Identify which cell holds the provided text, then report its [X, Y] central coordinate. 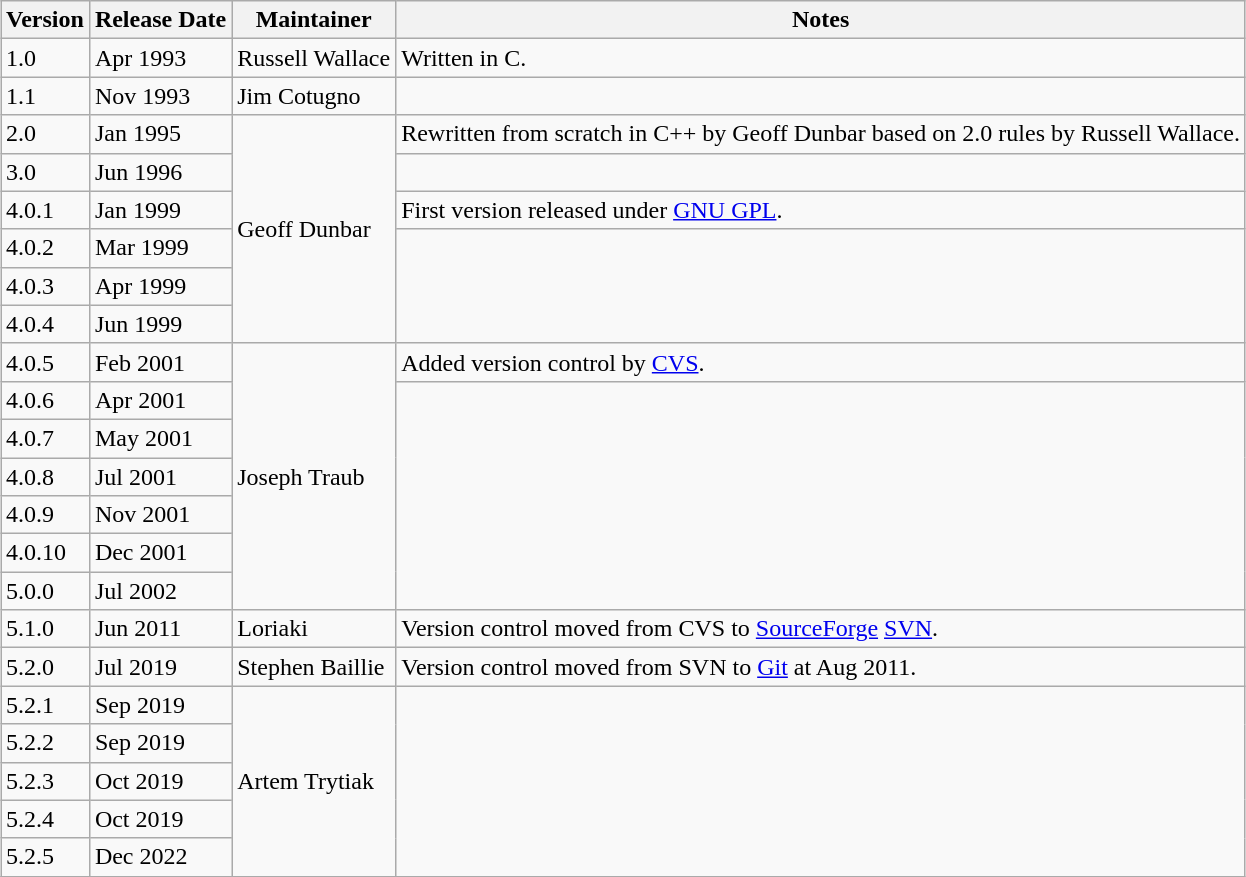
1.0 [44, 58]
4.0.10 [44, 553]
Rewritten from scratch in C++ by Geoff Dunbar based on 2.0 rules by Russell Wallace. [821, 134]
Jun 1999 [160, 324]
4.0.3 [44, 286]
Geoff Dunbar [314, 229]
Apr 1993 [160, 58]
Jul 2001 [160, 477]
May 2001 [160, 438]
Notes [821, 20]
4.0.7 [44, 438]
Russell Wallace [314, 58]
4.0.9 [44, 515]
Jan 1995 [160, 134]
5.2.3 [44, 781]
1.1 [44, 96]
Version [44, 20]
5.2.1 [44, 705]
Feb 2001 [160, 362]
Mar 1999 [160, 248]
Jun 1996 [160, 172]
Nov 1993 [160, 96]
4.0.1 [44, 210]
Apr 2001 [160, 400]
5.2.2 [44, 743]
Artem Trytiak [314, 781]
Joseph Traub [314, 476]
4.0.4 [44, 324]
4.0.6 [44, 400]
Nov 2001 [160, 515]
Dec 2001 [160, 553]
Stephen Baillie [314, 667]
Apr 1999 [160, 286]
5.2.0 [44, 667]
Version control moved from SVN to Git at Aug 2011. [821, 667]
4.0.2 [44, 248]
Dec 2022 [160, 857]
Loriaki [314, 629]
3.0 [44, 172]
5.1.0 [44, 629]
Jun 2011 [160, 629]
5.2.4 [44, 819]
Jul 2002 [160, 591]
Release Date [160, 20]
2.0 [44, 134]
4.0.8 [44, 477]
5.0.0 [44, 591]
Jim Cotugno [314, 96]
Added version control by CVS. [821, 362]
Version control moved from CVS to SourceForge SVN. [821, 629]
First version released under GNU GPL. [821, 210]
5.2.5 [44, 857]
Written in C. [821, 58]
Jul 2019 [160, 667]
Jan 1999 [160, 210]
4.0.5 [44, 362]
Maintainer [314, 20]
